Output the [x, y] coordinate of the center of the cell containing the given text.  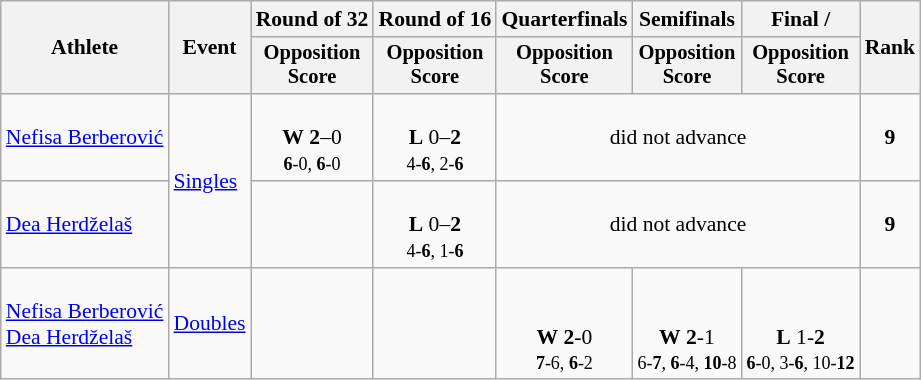
Singles [210, 180]
Final / [801, 19]
Quarterfinals [564, 19]
L 0–24-6, 2-6 [434, 138]
W 2-16-7, 6-4, 10-8 [686, 324]
Event [210, 48]
Dea Herdželaš [85, 224]
Round of 32 [312, 19]
W 2-07-6, 6-2 [564, 324]
Athlete [85, 48]
Semifinals [686, 19]
L 1-26-0, 3-6, 10-12 [801, 324]
Rank [890, 48]
Doubles [210, 324]
Nefisa Berberović [85, 138]
Nefisa BerberovićDea Herdželaš [85, 324]
Round of 16 [434, 19]
W 2–06-0, 6-0 [312, 138]
L 0–24-6, 1-6 [434, 224]
